Scan for the cell matching the given text and deliver its (x, y) coordinate at center. 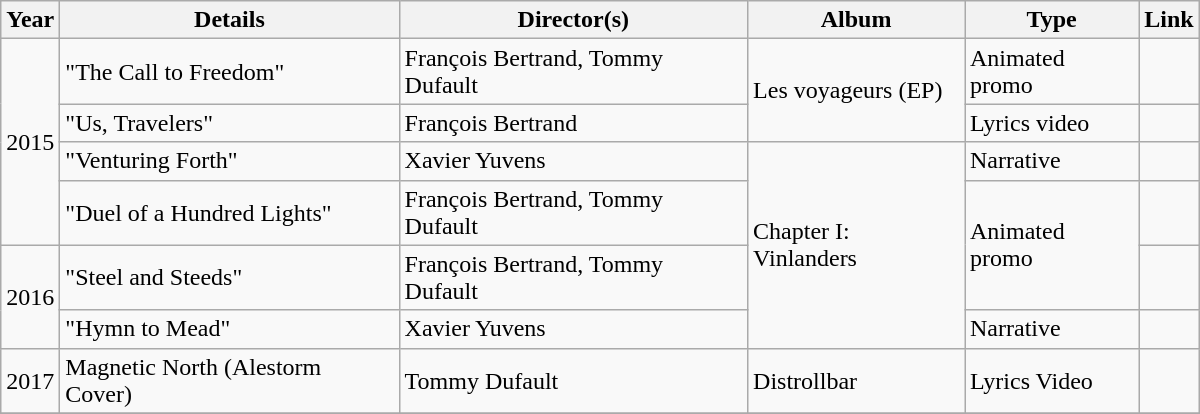
Les voyageurs (EP) (856, 90)
Distrollbar (856, 380)
Chapter I: Vinlanders (856, 245)
Link (1169, 20)
"The Call to Freedom" (230, 72)
2016 (30, 296)
"Us, Travelers" (230, 123)
Tommy Dufault (573, 380)
Lyrics video (1051, 123)
Album (856, 20)
Details (230, 20)
2017 (30, 380)
"Steel and Steeds" (230, 278)
"Venturing Forth" (230, 161)
Type (1051, 20)
Lyrics Video (1051, 380)
Director(s) (573, 20)
Year (30, 20)
Magnetic North (Alestorm Cover) (230, 380)
"Duel of a Hundred Lights" (230, 212)
2015 (30, 142)
François Bertrand (573, 123)
"Hymn to Mead" (230, 329)
